Extract the (x, y) coordinate from the center of the cell holding the provided text.  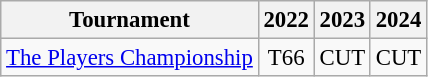
The Players Championship (130, 58)
Tournament (130, 20)
2022 (286, 20)
2023 (342, 20)
T66 (286, 58)
2024 (398, 20)
